Identify which cell holds the provided text, then report its [X, Y] central coordinate. 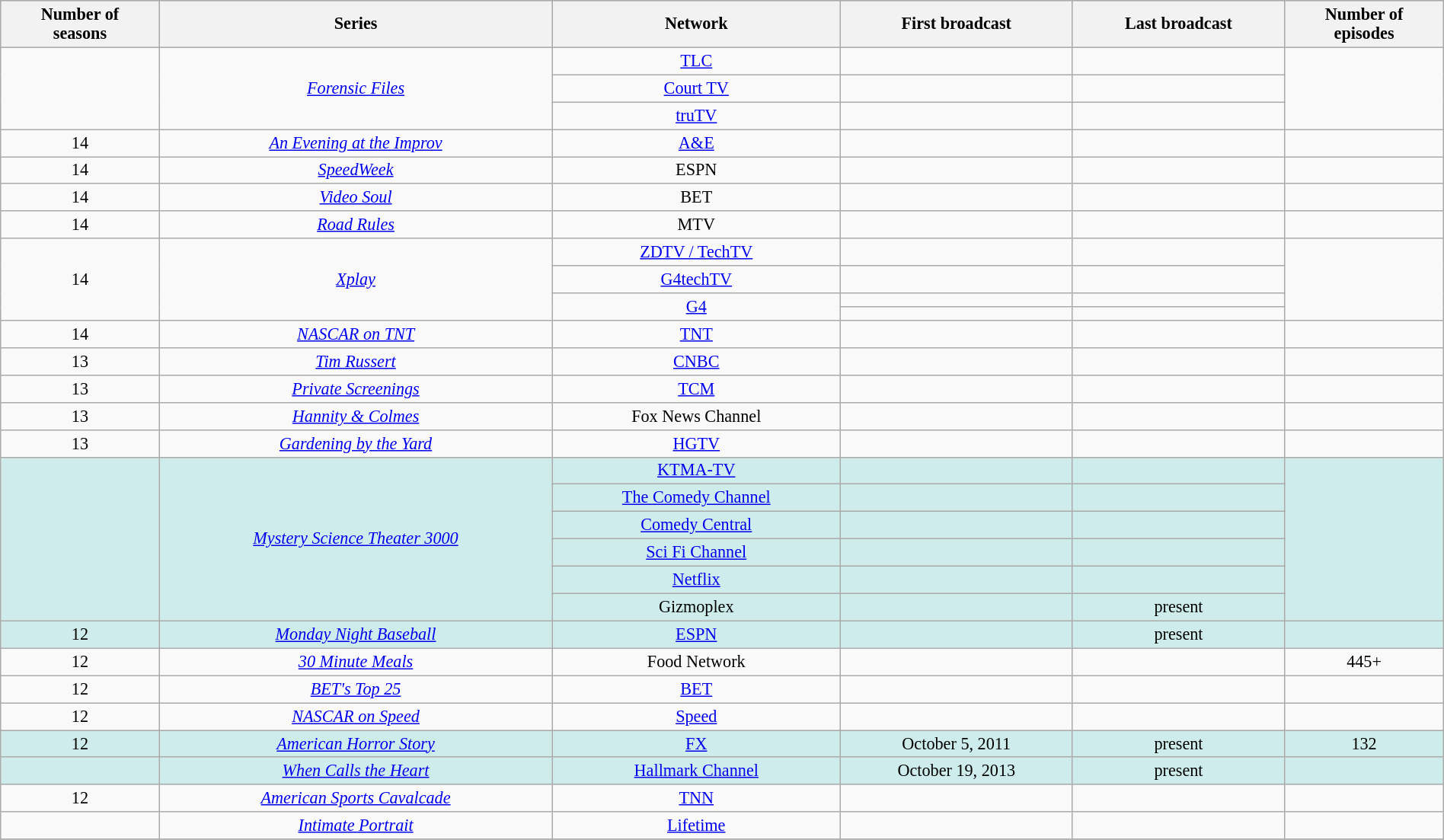
Xplay [356, 279]
Gizmoplex [696, 607]
truTV [696, 116]
October 5, 2011 [957, 743]
Sci Fi Channel [696, 552]
Netflix [696, 580]
When Calls the Heart [356, 771]
Mystery Science Theater 3000 [356, 539]
NASCAR on TNT [356, 334]
Series [356, 24]
Private Screenings [356, 388]
Comedy Central [696, 525]
Tim Russert [356, 361]
SpeedWeek [356, 170]
Number ofseasons [80, 24]
MTV [696, 225]
TNN [696, 798]
Network [696, 24]
An Evening at the Improv [356, 142]
NASCAR on Speed [356, 717]
Speed [696, 717]
CNBC [696, 361]
Intimate Portrait [356, 826]
Hannity & Colmes [356, 416]
BET's Top 25 [356, 689]
Food Network [696, 662]
Court TV [696, 88]
Road Rules [356, 225]
Lifetime [696, 826]
American Horror Story [356, 743]
TLC [696, 61]
KTMA-TV [696, 471]
HGTV [696, 443]
FX [696, 743]
The Comedy Channel [696, 498]
Gardening by the Yard [356, 443]
Hallmark Channel [696, 771]
A&E [696, 142]
Number ofepisodes [1364, 24]
Forensic Files [356, 88]
Monday Night Baseball [356, 634]
30 Minute Meals [356, 662]
G4 [696, 307]
Video Soul [356, 197]
G4techTV [696, 279]
445+ [1364, 662]
Last broadcast [1179, 24]
American Sports Cavalcade [356, 798]
First broadcast [957, 24]
132 [1364, 743]
TCM [696, 388]
October 19, 2013 [957, 771]
TNT [696, 334]
ZDTV / TechTV [696, 252]
Fox News Channel [696, 416]
